From the cell containing the given text, extract its center point as [x, y] coordinate. 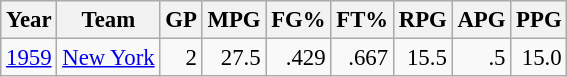
.667 [362, 58]
15.0 [539, 58]
.429 [298, 58]
1959 [29, 58]
.5 [482, 58]
PPG [539, 20]
FT% [362, 20]
2 [181, 58]
Team [108, 20]
New York [108, 58]
MPG [234, 20]
RPG [422, 20]
15.5 [422, 58]
APG [482, 20]
Year [29, 20]
FG% [298, 20]
27.5 [234, 58]
GP [181, 20]
